Return [x, y] of the center of cell containing provided text 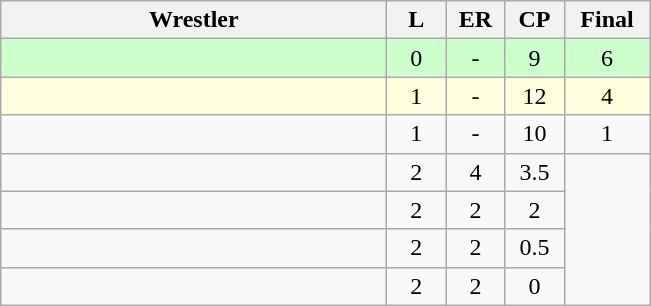
10 [534, 134]
3.5 [534, 172]
Final [607, 20]
CP [534, 20]
12 [534, 96]
ER [476, 20]
6 [607, 58]
9 [534, 58]
L [416, 20]
Wrestler [194, 20]
0.5 [534, 248]
